Find where the given text appears and provide that cell's center as [x, y] coordinate. 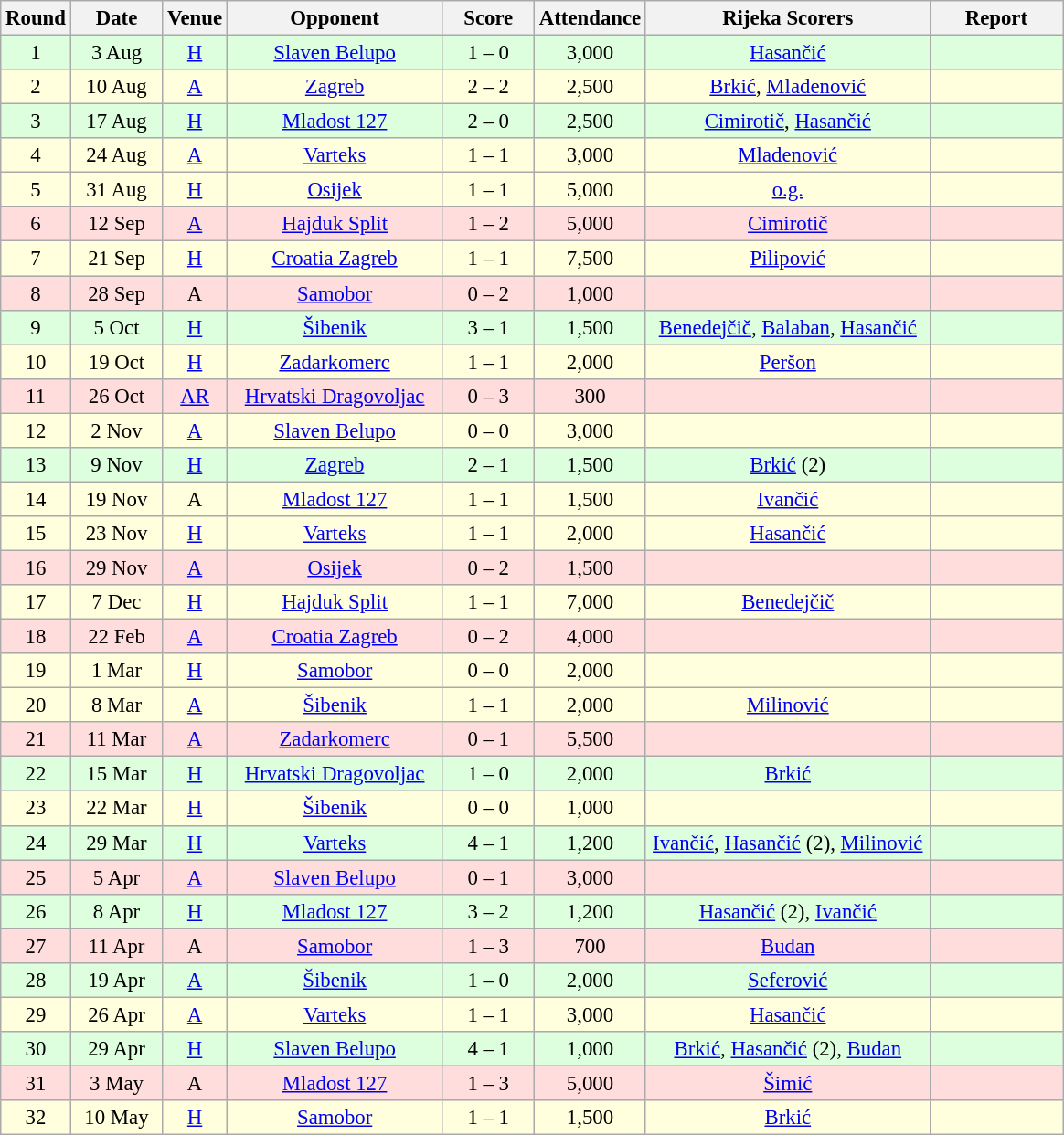
5 [36, 190]
Hasančić (2), Ivančić [788, 911]
15 [36, 534]
700 [591, 946]
Peršon [788, 362]
Round [36, 18]
22 [36, 774]
29 Apr [117, 1049]
19 Nov [117, 499]
Ivančić [788, 499]
26 Oct [117, 396]
3 May [117, 1083]
7 Dec [117, 602]
3 – 2 [488, 911]
o.g. [788, 190]
30 [36, 1049]
4,000 [591, 637]
17 Aug [117, 122]
2 – 0 [488, 122]
18 [36, 637]
2 [36, 87]
23 [36, 809]
22 Mar [117, 809]
2 Nov [117, 430]
AR [196, 396]
Pilipović [788, 259]
28 Sep [117, 293]
31 Aug [117, 190]
Budan [788, 946]
19 Oct [117, 362]
29 [36, 1014]
Opponent [335, 18]
26 Apr [117, 1014]
32 [36, 1118]
11 Apr [117, 946]
Benedejčič, Balaban, Hasančić [788, 327]
7,000 [591, 602]
20 [36, 705]
Brkić, Hasančić (2), Budan [788, 1049]
13 [36, 465]
3 – 1 [488, 327]
7 [36, 259]
3 Aug [117, 53]
Date [117, 18]
29 Nov [117, 567]
2 – 2 [488, 87]
Rijeka Scorers [788, 18]
Cimirotič [788, 224]
5 Oct [117, 327]
10 May [117, 1118]
12 [36, 430]
0 – 3 [488, 396]
3 [36, 122]
10 Aug [117, 87]
Venue [196, 18]
Ivančić, Hasančić (2), Milinović [788, 843]
2 – 1 [488, 465]
31 [36, 1083]
Attendance [591, 18]
19 Apr [117, 981]
12 Sep [117, 224]
Mladenović [788, 155]
Cimirotič, Hasančić [788, 122]
Milinović [788, 705]
Seferović [788, 981]
Šimić [788, 1083]
4 [36, 155]
8 Apr [117, 911]
1 Mar [117, 671]
23 Nov [117, 534]
26 [36, 911]
24 Aug [117, 155]
14 [36, 499]
6 [36, 224]
300 [591, 396]
25 [36, 877]
Benedejčič [788, 602]
8 Mar [117, 705]
9 [36, 327]
Brkić (2) [788, 465]
1 [36, 53]
11 [36, 396]
17 [36, 602]
11 Mar [117, 739]
8 [36, 293]
21 [36, 739]
1 – 2 [488, 224]
21 Sep [117, 259]
5 Apr [117, 877]
Brkić, Mladenović [788, 87]
22 Feb [117, 637]
9 Nov [117, 465]
7,500 [591, 259]
15 Mar [117, 774]
Report [996, 18]
10 [36, 362]
Score [488, 18]
28 [36, 981]
29 Mar [117, 843]
5,500 [591, 739]
24 [36, 843]
19 [36, 671]
16 [36, 567]
27 [36, 946]
